Locate the cell with the specified text and output its [x, y] center coordinate. 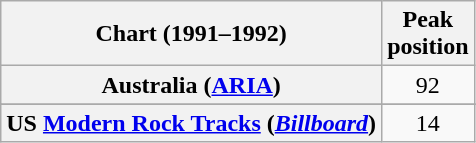
Australia (ARIA) [192, 85]
92 [428, 85]
US Modern Rock Tracks (Billboard) [192, 123]
Chart (1991–1992) [192, 34]
Peakposition [428, 34]
14 [428, 123]
